Find where the given text appears and provide that cell's center as (x, y) coordinate. 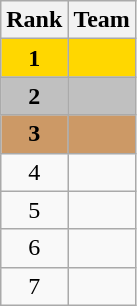
3 (34, 134)
1 (34, 58)
2 (34, 96)
Team (102, 20)
4 (34, 172)
6 (34, 248)
Rank (34, 20)
5 (34, 210)
7 (34, 286)
